Search for the cell housing the specified text and yield its (x, y) center coordinate. 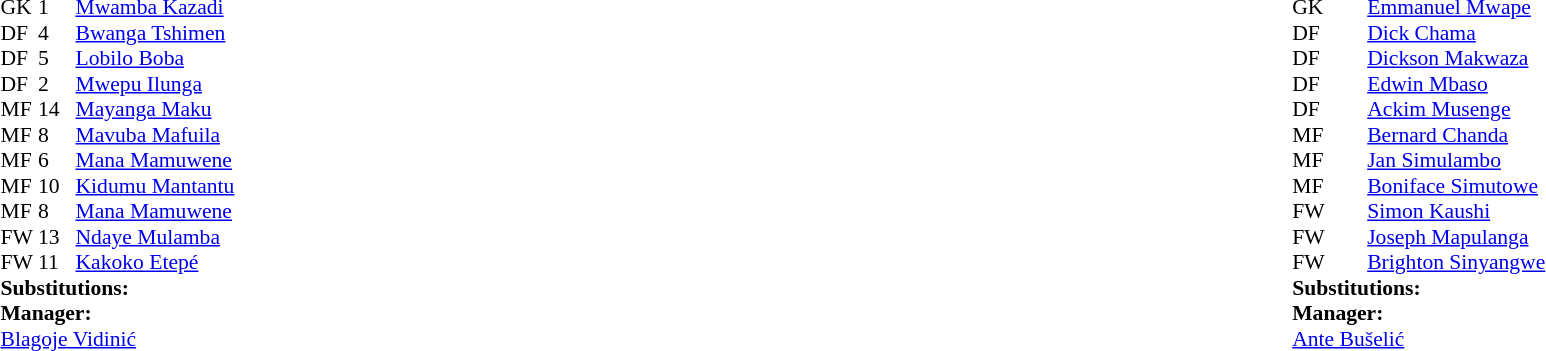
Bwanga Tshimen (156, 33)
10 (57, 186)
Mwepu Ilunga (156, 84)
Kakoko Etepé (156, 263)
Dick Chama (1456, 33)
Dickson Makwaza (1456, 59)
Brighton Sinyangwe (1456, 263)
Mavuba Mafuila (156, 135)
6 (57, 161)
Kidumu Mantantu (156, 186)
11 (57, 263)
Bernard Chanda (1456, 135)
Ndaye Mulamba (156, 237)
13 (57, 237)
Ackim Musenge (1456, 109)
Edwin Mbaso (1456, 84)
4 (57, 33)
Simon Kaushi (1456, 211)
Joseph Mapulanga (1456, 237)
5 (57, 59)
14 (57, 109)
2 (57, 84)
Lobilo Boba (156, 59)
Mayanga Maku (156, 109)
Jan Simulambo (1456, 161)
Boniface Simutowe (1456, 186)
